Return the (X, Y) coordinate for the center point of the cell that contains the specified text.  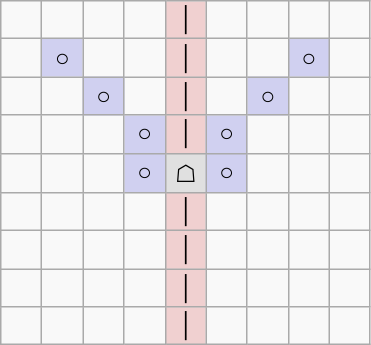
☖ (186, 173)
